Locate the cell with the specified text and output its (X, Y) center coordinate. 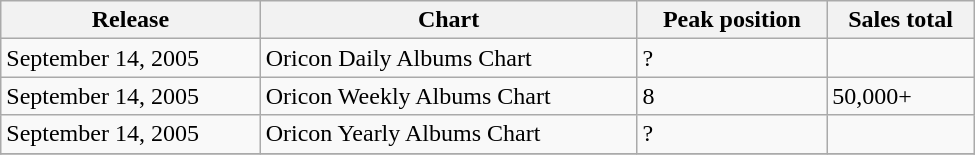
Peak position (732, 20)
Oricon Daily Albums Chart (448, 58)
Release (130, 20)
50,000+ (900, 96)
Sales total (900, 20)
Chart (448, 20)
Oricon Weekly Albums Chart (448, 96)
8 (732, 96)
Oricon Yearly Albums Chart (448, 134)
